Detect which cell encompasses the target text, then output its [x, y] center coordinate. 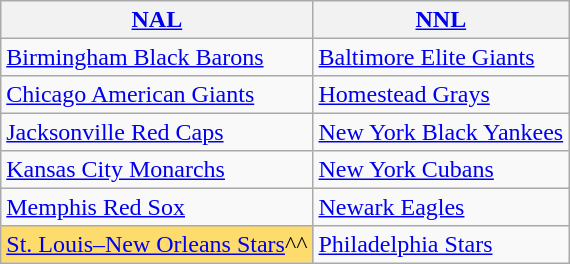
Baltimore Elite Giants [441, 56]
New York Black Yankees [441, 132]
Birmingham Black Barons [157, 56]
Kansas City Monarchs [157, 170]
New York Cubans [441, 170]
Newark Eagles [441, 206]
Chicago American Giants [157, 94]
Jacksonville Red Caps [157, 132]
Homestead Grays [441, 94]
St. Louis–New Orleans Stars^^ [157, 244]
NNL [441, 20]
NAL [157, 20]
Philadelphia Stars [441, 244]
Memphis Red Sox [157, 206]
